From the cell containing the given text, extract its center point as (x, y) coordinate. 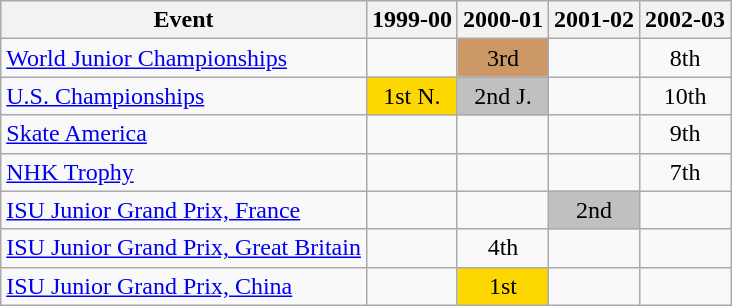
2nd J. (502, 96)
3rd (502, 58)
World Junior Championships (184, 58)
7th (686, 172)
NHK Trophy (184, 172)
8th (686, 58)
1999-00 (412, 20)
4th (502, 248)
U.S. Championships (184, 96)
Event (184, 20)
2001-02 (594, 20)
1st (502, 286)
2000-01 (502, 20)
Skate America (184, 134)
10th (686, 96)
ISU Junior Grand Prix, Great Britain (184, 248)
9th (686, 134)
2002-03 (686, 20)
2nd (594, 210)
1st N. (412, 96)
ISU Junior Grand Prix, China (184, 286)
ISU Junior Grand Prix, France (184, 210)
